Output the (X, Y) coordinate of the center of the cell containing the given text.  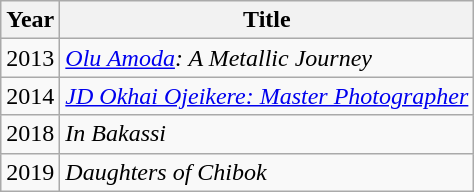
JD Okhai Ojeikere: Master Photographer (267, 96)
2014 (30, 96)
Olu Amoda: A Metallic Journey (267, 58)
Daughters of Chibok (267, 172)
2018 (30, 134)
2019 (30, 172)
Year (30, 20)
In Bakassi (267, 134)
Title (267, 20)
2013 (30, 58)
